Determine the (x, y) coordinate at the center of the cell enclosing the given text.  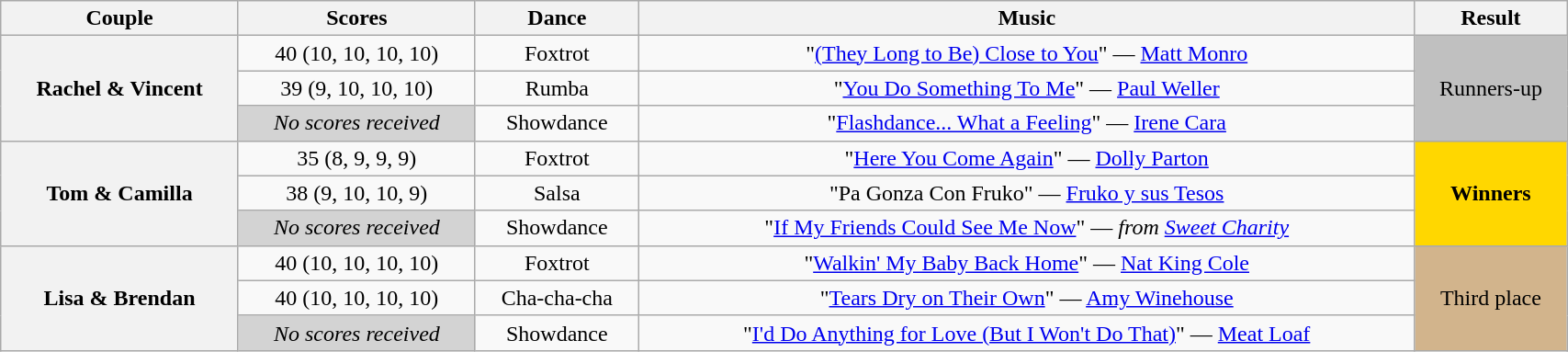
"Flashdance... What a Feeling" — Irene Cara (1027, 123)
"Walkin' My Baby Back Home" — Nat King Cole (1027, 263)
Rachel & Vincent (119, 88)
Salsa (557, 193)
Lisa & Brendan (119, 298)
Winners (1490, 193)
35 (8, 9, 9, 9) (356, 158)
39 (9, 10, 10, 10) (356, 88)
Couple (119, 18)
Third place (1490, 298)
Dance (557, 18)
38 (9, 10, 10, 9) (356, 193)
Cha-cha-cha (557, 298)
Music (1027, 18)
"Tears Dry on Their Own" — Amy Winehouse (1027, 298)
"Here You Come Again" — Dolly Parton (1027, 158)
Scores (356, 18)
Runners-up (1490, 88)
"Pa Gonza Con Fruko" — Fruko y sus Tesos (1027, 193)
"You Do Something To Me" — Paul Weller (1027, 88)
"(They Long to Be) Close to You" — Matt Monro (1027, 53)
Rumba (557, 88)
"I'd Do Anything for Love (But I Won't Do That)" — Meat Loaf (1027, 333)
"If My Friends Could See Me Now" — from Sweet Charity (1027, 228)
Result (1490, 18)
Tom & Camilla (119, 193)
